Locate the cell with the specified text and output its [x, y] center coordinate. 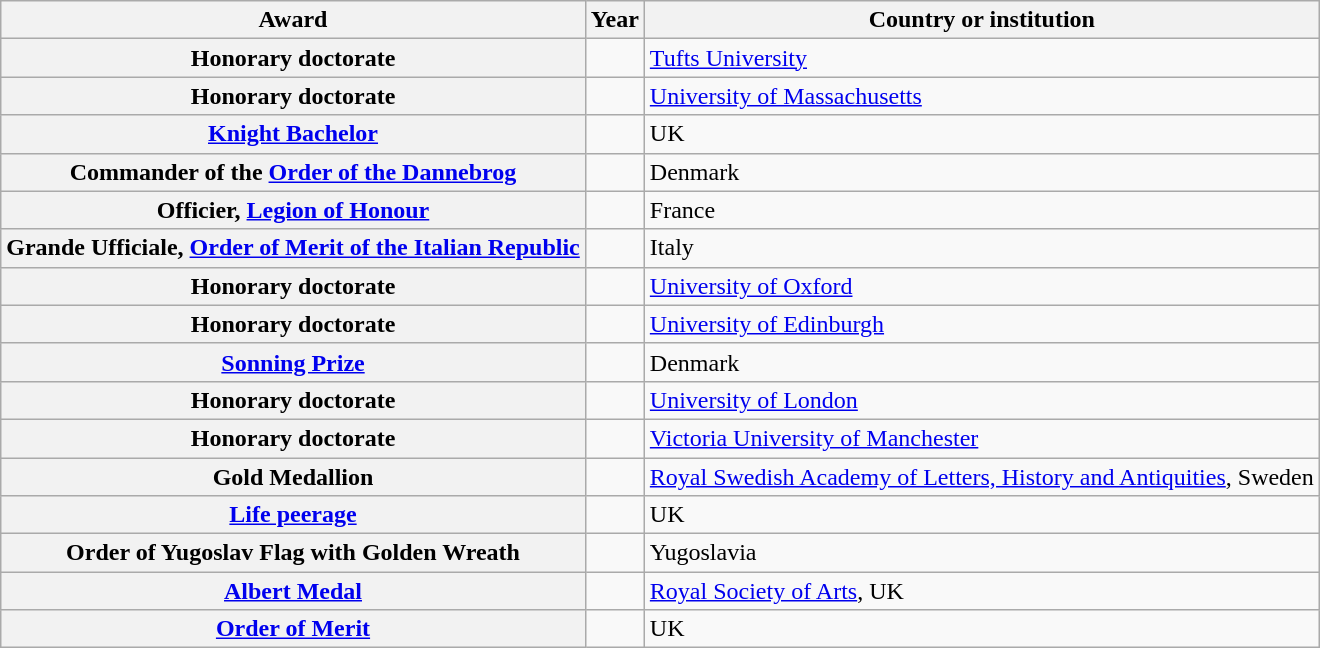
Yugoslavia [982, 553]
University of Massachusetts [982, 96]
Order of Merit [294, 629]
Royal Society of Arts, UK [982, 591]
University of Edinburgh [982, 324]
Sonning Prize [294, 362]
Albert Medal [294, 591]
Knight Bachelor [294, 134]
Gold Medallion [294, 477]
Life peerage [294, 515]
Victoria University of Manchester [982, 438]
Royal Swedish Academy of Letters, History and Antiquities, Sweden [982, 477]
Award [294, 20]
Officier, Legion of Honour [294, 210]
University of London [982, 400]
Order of Yugoslav Flag with Golden Wreath [294, 553]
University of Oxford [982, 286]
Commander of the Order of the Dannebrog [294, 172]
Grande Ufficiale, Order of Merit of the Italian Republic [294, 248]
France [982, 210]
Tufts University [982, 58]
Year [614, 20]
Italy [982, 248]
Country or institution [982, 20]
